Output the (X, Y) coordinate of the center of the cell containing the given text.  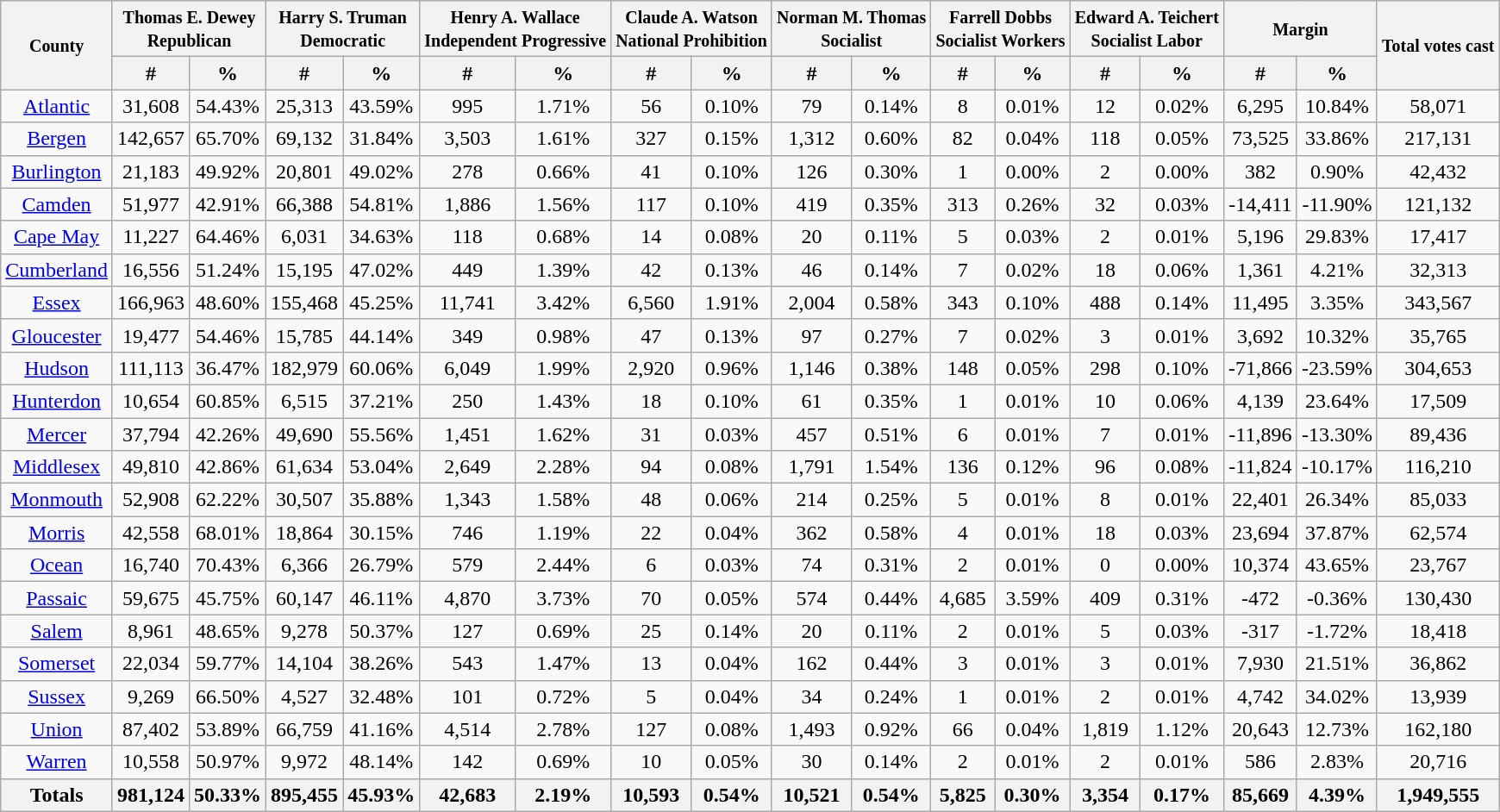
10,654 (150, 401)
574 (811, 598)
0.12% (1033, 467)
69,132 (305, 139)
Total votes cast (1438, 45)
1.99% (564, 368)
45.93% (381, 795)
Burlington (57, 172)
4,870 (467, 598)
64.46% (228, 237)
1,949,555 (1438, 795)
Henry A. WallaceIndependent Progressive (516, 29)
65.70% (228, 139)
19,477 (150, 335)
995 (467, 106)
0.68% (564, 237)
-14,411 (1260, 204)
66,388 (305, 204)
94 (652, 467)
1,493 (811, 729)
0.38% (891, 368)
1.71% (564, 106)
1.91% (731, 303)
0.25% (891, 500)
0.96% (731, 368)
0 (1105, 565)
Somerset (57, 664)
50.97% (228, 762)
14,104 (305, 664)
13 (652, 664)
42,683 (467, 795)
-71,866 (1260, 368)
5,825 (963, 795)
Atlantic (57, 106)
32,313 (1438, 270)
4,685 (963, 598)
60.85% (228, 401)
11,495 (1260, 303)
4.39% (1336, 795)
55.56% (381, 434)
1.54% (891, 467)
Cumberland (57, 270)
51,977 (150, 204)
32 (1105, 204)
298 (1105, 368)
42 (652, 270)
Sussex (57, 696)
1.47% (564, 664)
48 (652, 500)
4,527 (305, 696)
87,402 (150, 729)
County (57, 45)
-472 (1260, 598)
58,071 (1438, 106)
25,313 (305, 106)
Farrell DobbsSocialist Workers (1000, 29)
0.17% (1183, 795)
73,525 (1260, 139)
59.77% (228, 664)
36,862 (1438, 664)
41.16% (381, 729)
-1.72% (1336, 631)
2.28% (564, 467)
35,765 (1438, 335)
60,147 (305, 598)
49.02% (381, 172)
Passaic (57, 598)
6,560 (652, 303)
42.86% (228, 467)
-13.30% (1336, 434)
Union (57, 729)
21.51% (1336, 664)
9,269 (150, 696)
895,455 (305, 795)
0.60% (891, 139)
12.73% (1336, 729)
1.56% (564, 204)
8,961 (150, 631)
9,972 (305, 762)
11,227 (150, 237)
52,908 (150, 500)
Hunterdon (57, 401)
20,643 (1260, 729)
Camden (57, 204)
214 (811, 500)
1.62% (564, 434)
Morris (57, 533)
48.14% (381, 762)
3,503 (467, 139)
4,514 (467, 729)
15,195 (305, 270)
20,716 (1438, 762)
70 (652, 598)
2,920 (652, 368)
42,432 (1438, 172)
Margin (1300, 29)
1,791 (811, 467)
37.87% (1336, 533)
2,004 (811, 303)
23,767 (1438, 565)
111,113 (150, 368)
162,180 (1438, 729)
3.42% (564, 303)
Monmouth (57, 500)
Warren (57, 762)
13,939 (1438, 696)
0.90% (1336, 172)
10.32% (1336, 335)
54.81% (381, 204)
3,692 (1260, 335)
44.14% (381, 335)
12 (1105, 106)
45.75% (228, 598)
62.22% (228, 500)
7,930 (1260, 664)
1,819 (1105, 729)
Essex (57, 303)
166,963 (150, 303)
85,669 (1260, 795)
Gloucester (57, 335)
34.63% (381, 237)
116,210 (1438, 467)
61,634 (305, 467)
2.83% (1336, 762)
0.15% (731, 139)
30,507 (305, 500)
3.35% (1336, 303)
0.66% (564, 172)
46.11% (381, 598)
0.26% (1033, 204)
117 (652, 204)
59,675 (150, 598)
17,417 (1438, 237)
0.24% (891, 696)
6,031 (305, 237)
2.19% (564, 795)
2,649 (467, 467)
2.78% (564, 729)
2.44% (564, 565)
1.43% (564, 401)
29.83% (1336, 237)
51.24% (228, 270)
32.48% (381, 696)
4 (963, 533)
82 (963, 139)
62,574 (1438, 533)
101 (467, 696)
1,343 (467, 500)
70.43% (228, 565)
85,033 (1438, 500)
0.51% (891, 434)
746 (467, 533)
43.65% (1336, 565)
22,401 (1260, 500)
6,295 (1260, 106)
49.92% (228, 172)
46 (811, 270)
130,430 (1438, 598)
Bergen (57, 139)
11,741 (467, 303)
1,451 (467, 434)
Harry S. TrumanDemocratic (343, 29)
4,742 (1260, 696)
30 (811, 762)
34.02% (1336, 696)
Totals (57, 795)
48.65% (228, 631)
26.34% (1336, 500)
10,558 (150, 762)
Ocean (57, 565)
488 (1105, 303)
42.91% (228, 204)
148 (963, 368)
304,653 (1438, 368)
Edward A. TeichertSocialist Labor (1147, 29)
48.60% (228, 303)
37,794 (150, 434)
33.86% (1336, 139)
343 (963, 303)
9,278 (305, 631)
35.88% (381, 500)
31,608 (150, 106)
313 (963, 204)
96 (1105, 467)
47 (652, 335)
30.15% (381, 533)
10.84% (1336, 106)
0.98% (564, 335)
142,657 (150, 139)
1,886 (467, 204)
217,131 (1438, 139)
1.12% (1183, 729)
53.04% (381, 467)
10,374 (1260, 565)
22 (652, 533)
343,567 (1438, 303)
1.61% (564, 139)
409 (1105, 598)
60.06% (381, 368)
1,146 (811, 368)
1,312 (811, 139)
74 (811, 565)
4.21% (1336, 270)
1.58% (564, 500)
31.84% (381, 139)
37.21% (381, 401)
362 (811, 533)
Mercer (57, 434)
17,509 (1438, 401)
0.27% (891, 335)
16,556 (150, 270)
49,810 (150, 467)
61 (811, 401)
327 (652, 139)
3.73% (564, 598)
23,694 (1260, 533)
68.01% (228, 533)
47.02% (381, 270)
45.25% (381, 303)
1.19% (564, 533)
38.26% (381, 664)
3,354 (1105, 795)
349 (467, 335)
382 (1260, 172)
16,740 (150, 565)
10,593 (652, 795)
250 (467, 401)
25 (652, 631)
53.89% (228, 729)
3.59% (1033, 598)
42,558 (150, 533)
26.79% (381, 565)
21,183 (150, 172)
Middlesex (57, 467)
981,124 (150, 795)
14 (652, 237)
1,361 (1260, 270)
182,979 (305, 368)
0.72% (564, 696)
-10.17% (1336, 467)
5,196 (1260, 237)
6,366 (305, 565)
10,521 (811, 795)
-23.59% (1336, 368)
79 (811, 106)
18,864 (305, 533)
121,132 (1438, 204)
419 (811, 204)
Salem (57, 631)
23.64% (1336, 401)
36.47% (228, 368)
15,785 (305, 335)
457 (811, 434)
34 (811, 696)
-0.36% (1336, 598)
126 (811, 172)
136 (963, 467)
66,759 (305, 729)
42.26% (228, 434)
97 (811, 335)
31 (652, 434)
49,690 (305, 434)
89,436 (1438, 434)
Cape May (57, 237)
66.50% (228, 696)
Norman M. ThomasSocialist (852, 29)
41 (652, 172)
22,034 (150, 664)
-11,824 (1260, 467)
142 (467, 762)
155,468 (305, 303)
43.59% (381, 106)
50.37% (381, 631)
18,418 (1438, 631)
162 (811, 664)
Claude A. WatsonNational Prohibition (691, 29)
54.43% (228, 106)
278 (467, 172)
54.46% (228, 335)
4,139 (1260, 401)
-11,896 (1260, 434)
579 (467, 565)
66 (963, 729)
-317 (1260, 631)
543 (467, 664)
6,515 (305, 401)
-11.90% (1336, 204)
449 (467, 270)
6,049 (467, 368)
0.92% (891, 729)
56 (652, 106)
50.33% (228, 795)
20,801 (305, 172)
Hudson (57, 368)
586 (1260, 762)
1.39% (564, 270)
Thomas E. DeweyRepublican (189, 29)
